Locate the cell with the specified text and output its (X, Y) center coordinate. 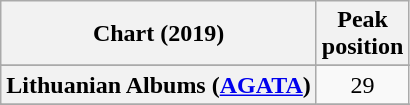
Lithuanian Albums (AGATA) (159, 85)
29 (362, 85)
Chart (2019) (159, 34)
Peakposition (362, 34)
